Search for the cell housing the specified text and yield its [X, Y] center coordinate. 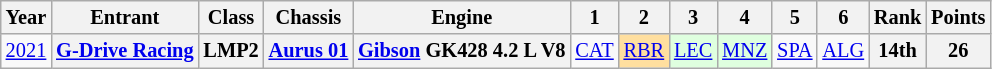
6 [843, 17]
LEC [693, 51]
4 [744, 17]
Aurus 01 [309, 51]
2021 [26, 51]
RBR [644, 51]
Points [958, 17]
5 [794, 17]
2 [644, 17]
Chassis [309, 17]
14th [898, 51]
ALG [843, 51]
1 [594, 17]
Gibson GK428 4.2 L V8 [462, 51]
LMP2 [230, 51]
3 [693, 17]
Engine [462, 17]
MNZ [744, 51]
G-Drive Racing [124, 51]
SPA [794, 51]
Rank [898, 17]
Entrant [124, 17]
Year [26, 17]
Class [230, 17]
CAT [594, 51]
26 [958, 51]
